Extract the (X, Y) coordinate from the center of the cell holding the provided text.  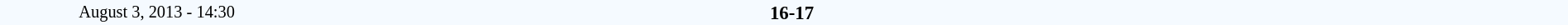
August 3, 2013 - 14:30 (157, 12)
16-17 (791, 12)
